Capture the cell that displays the provided text and extract its (x, y) central coordinate. 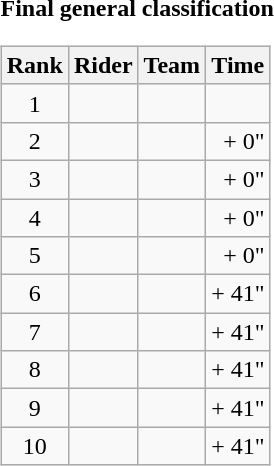
Team (172, 65)
1 (34, 103)
9 (34, 408)
5 (34, 256)
10 (34, 446)
3 (34, 179)
7 (34, 332)
2 (34, 141)
6 (34, 294)
Rider (103, 65)
4 (34, 217)
8 (34, 370)
Time (238, 65)
Rank (34, 65)
